Return (X, Y) of the center of cell containing provided text 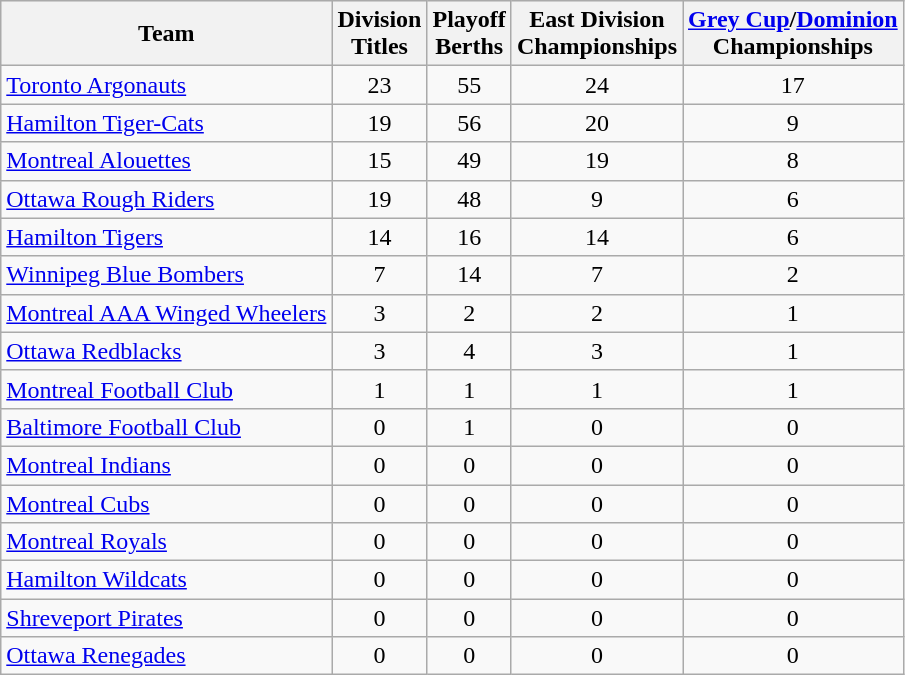
Ottawa Rough Riders (166, 199)
15 (380, 161)
16 (469, 237)
Baltimore Football Club (166, 427)
Hamilton Tigers (166, 237)
Montreal Cubs (166, 503)
49 (469, 161)
Playoff Berths (469, 34)
8 (792, 161)
East DivisionChampionships (596, 34)
Team (166, 34)
55 (469, 85)
Montreal Alouettes (166, 161)
48 (469, 199)
Montreal Royals (166, 542)
Shreveport Pirates (166, 618)
24 (596, 85)
23 (380, 85)
Ottawa Renegades (166, 656)
Winnipeg Blue Bombers (166, 275)
Hamilton Tiger-Cats (166, 123)
Division Titles (380, 34)
Ottawa Redblacks (166, 351)
Montreal Indians (166, 465)
Toronto Argonauts (166, 85)
Montreal AAA Winged Wheelers (166, 313)
Grey Cup/DominionChampionships (792, 34)
Hamilton Wildcats (166, 580)
56 (469, 123)
20 (596, 123)
Montreal Football Club (166, 389)
17 (792, 85)
4 (469, 351)
